Identify which cell holds the provided text, then report its [x, y] central coordinate. 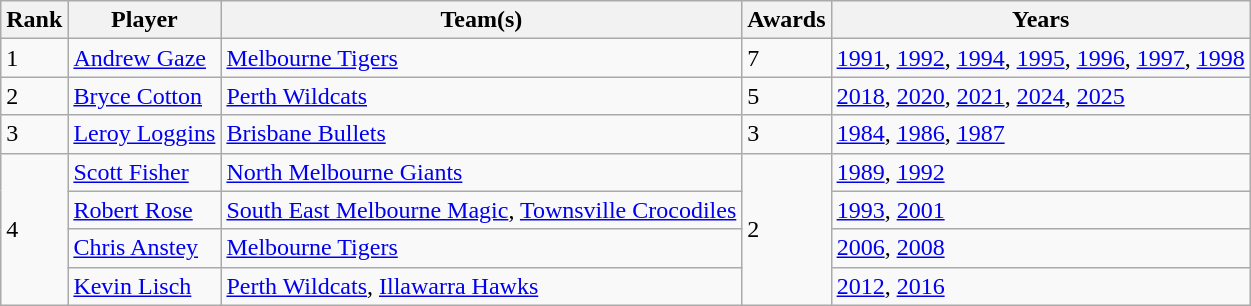
5 [786, 96]
Player [144, 20]
South East Melbourne Magic, Townsville Crocodiles [482, 210]
2006, 2008 [1040, 248]
1993, 2001 [1040, 210]
1989, 1992 [1040, 172]
Kevin Lisch [144, 286]
2012, 2016 [1040, 286]
1984, 1986, 1987 [1040, 134]
Scott Fisher [144, 172]
Awards [786, 20]
Brisbane Bullets [482, 134]
2018, 2020, 2021, 2024, 2025 [1040, 96]
Chris Anstey [144, 248]
Years [1040, 20]
Perth Wildcats [482, 96]
7 [786, 58]
Rank [34, 20]
1 [34, 58]
Leroy Loggins [144, 134]
Andrew Gaze [144, 58]
North Melbourne Giants [482, 172]
Bryce Cotton [144, 96]
4 [34, 229]
Team(s) [482, 20]
1991, 1992, 1994, 1995, 1996, 1997, 1998 [1040, 58]
Perth Wildcats, Illawarra Hawks [482, 286]
Robert Rose [144, 210]
